Capture the cell that displays the provided text and extract its [x, y] central coordinate. 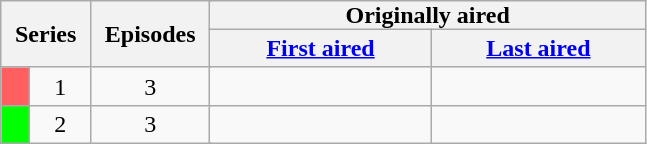
Last aired [538, 48]
Originally aired [428, 15]
2 [60, 124]
Episodes [150, 34]
Series [46, 34]
First aired [321, 48]
1 [60, 86]
